Search for the cell housing the specified text and yield its [x, y] center coordinate. 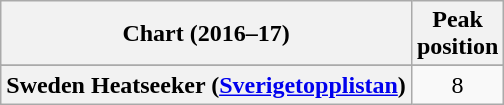
8 [457, 85]
Peakposition [457, 34]
Sweden Heatseeker (Sverigetopplistan) [206, 85]
Chart (2016–17) [206, 34]
